Return (x, y) of the center of cell containing provided text 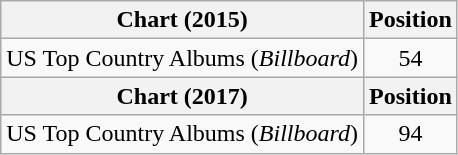
54 (411, 58)
Chart (2017) (182, 96)
94 (411, 134)
Chart (2015) (182, 20)
